Capture the cell that displays the provided text and extract its [x, y] central coordinate. 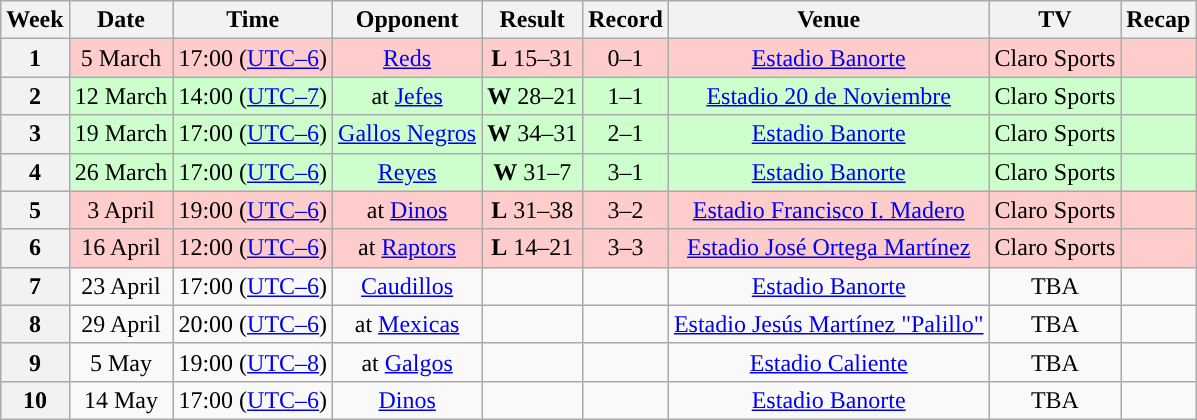
5 [35, 210]
23 April [121, 286]
at Raptors [408, 248]
Estadio José Ortega Martínez [828, 248]
Record [626, 20]
Venue [828, 20]
Gallos Negros [408, 134]
19:00 (UTC–8) [253, 362]
at Dinos [408, 210]
Estadio Jesús Martínez "Palillo" [828, 324]
3 April [121, 210]
4 [35, 172]
3 [35, 134]
19 March [121, 134]
7 [35, 286]
1 [35, 58]
20:00 (UTC–6) [253, 324]
W 28–21 [532, 96]
5 March [121, 58]
19:00 (UTC–6) [253, 210]
W 34–31 [532, 134]
at Jefes [408, 96]
1–1 [626, 96]
TV [1055, 20]
Caudillos [408, 286]
9 [35, 362]
2 [35, 96]
10 [35, 400]
26 March [121, 172]
Dinos [408, 400]
3–3 [626, 248]
29 April [121, 324]
W 31–7 [532, 172]
8 [35, 324]
Time [253, 20]
Recap [1158, 20]
Reyes [408, 172]
Estadio Caliente [828, 362]
3–2 [626, 210]
14:00 (UTC–7) [253, 96]
L 31–38 [532, 210]
L 15–31 [532, 58]
0–1 [626, 58]
14 May [121, 400]
12 March [121, 96]
2–1 [626, 134]
12:00 (UTC–6) [253, 248]
Opponent [408, 20]
Week [35, 20]
at Galgos [408, 362]
Result [532, 20]
Estadio 20 de Noviembre [828, 96]
6 [35, 248]
L 14–21 [532, 248]
at Mexicas [408, 324]
5 May [121, 362]
3–1 [626, 172]
16 April [121, 248]
Reds [408, 58]
Date [121, 20]
Estadio Francisco I. Madero [828, 210]
